Pinpoint the cell where the given text exists, returning its (X, Y) midpoint coordinate. 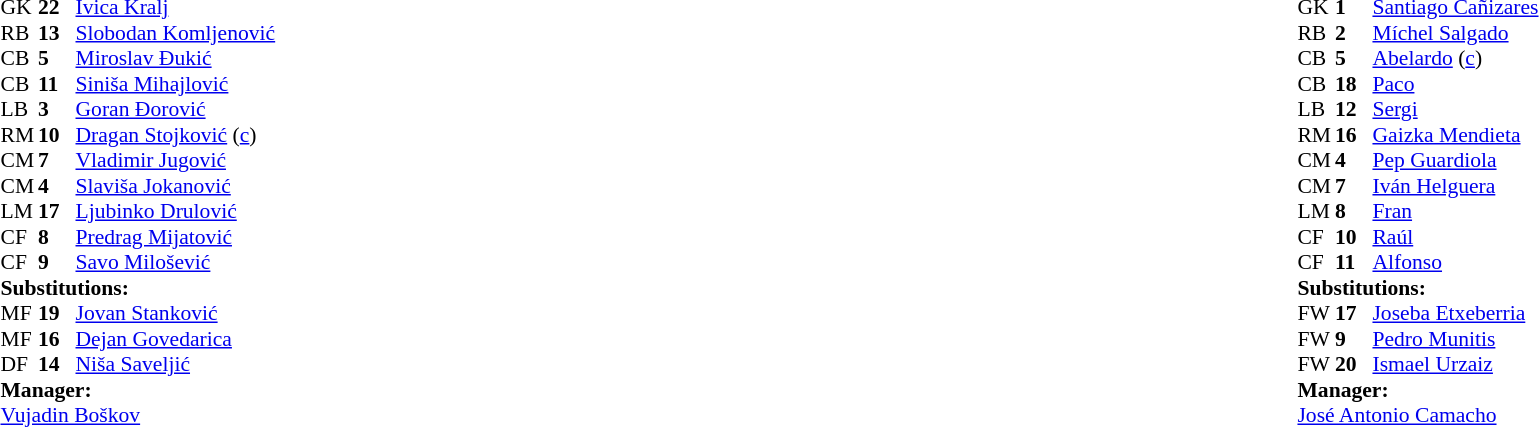
Alfonso (1455, 263)
13 (57, 33)
Slaviša Jokanović (176, 186)
Gaizka Mendieta (1455, 135)
Raúl (1455, 237)
DF (19, 365)
Savo Milošević (176, 263)
Slobodan Komljenović (176, 33)
Goran Đorović (176, 109)
Siniša Mihajlović (176, 84)
Miroslav Đukić (176, 59)
Predrag Mijatović (176, 237)
Pep Guardiola (1455, 161)
Míchel Salgado (1455, 33)
Iván Helguera (1455, 186)
2 (1354, 33)
Sergi (1455, 109)
Dejan Govedarica (176, 339)
Jovan Stanković (176, 313)
Joseba Etxeberria (1455, 313)
3 (57, 109)
Ljubinko Drulović (176, 211)
Niša Saveljić (176, 365)
12 (1354, 109)
Vladimir Jugović (176, 161)
18 (1354, 84)
14 (57, 365)
Abelardo (c) (1455, 59)
Paco (1455, 84)
19 (57, 313)
Dragan Stojković (c) (176, 135)
Pedro Munitis (1455, 339)
Ismael Urzaiz (1455, 365)
Fran (1455, 211)
20 (1354, 365)
